From the cell containing the given text, extract its center point as [X, Y] coordinate. 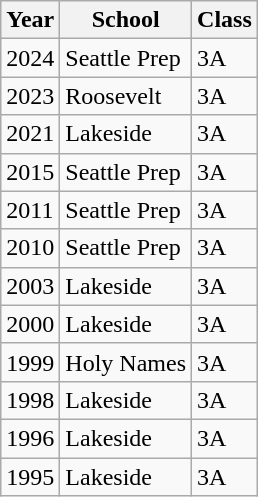
2000 [30, 324]
2003 [30, 286]
Year [30, 20]
School [126, 20]
Roosevelt [126, 96]
2011 [30, 210]
2023 [30, 96]
Class [225, 20]
2015 [30, 172]
2024 [30, 58]
2010 [30, 248]
2021 [30, 134]
1999 [30, 362]
1996 [30, 438]
1995 [30, 477]
1998 [30, 400]
Holy Names [126, 362]
